Identify which cell holds the provided text, then report its (X, Y) central coordinate. 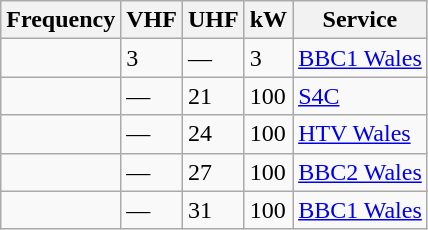
S4C (360, 96)
21 (213, 96)
Frequency (61, 20)
27 (213, 172)
BBC2 Wales (360, 172)
kW (268, 20)
24 (213, 134)
VHF (152, 20)
Service (360, 20)
HTV Wales (360, 134)
UHF (213, 20)
31 (213, 210)
